Locate the cell with the specified text and output its [x, y] center coordinate. 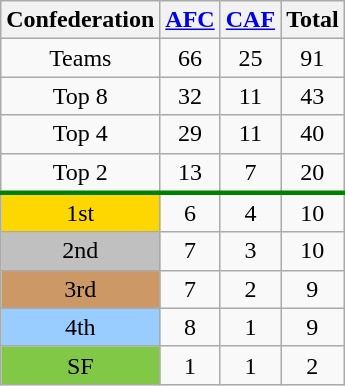
Top 4 [80, 134]
Top 2 [80, 173]
SF [80, 365]
6 [190, 213]
3 [250, 251]
Top 8 [80, 96]
66 [190, 58]
CAF [250, 20]
2nd [80, 251]
4th [80, 327]
20 [313, 173]
25 [250, 58]
Total [313, 20]
13 [190, 173]
43 [313, 96]
91 [313, 58]
AFC [190, 20]
29 [190, 134]
32 [190, 96]
40 [313, 134]
4 [250, 213]
Confederation [80, 20]
1st [80, 213]
3rd [80, 289]
Teams [80, 58]
8 [190, 327]
